Extract the [x, y] coordinate from the center of the cell holding the provided text.  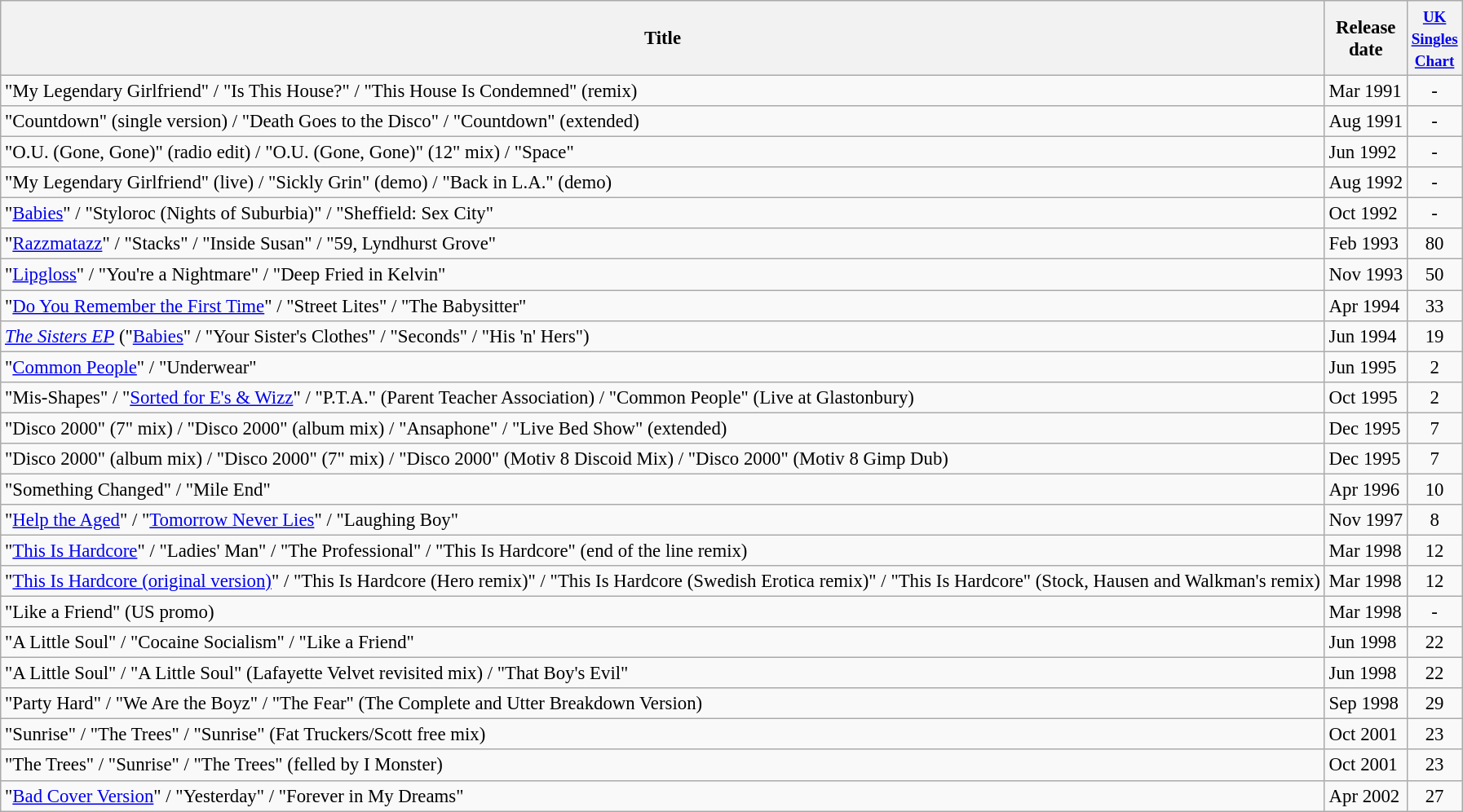
29 [1434, 704]
Apr 1996 [1365, 489]
Feb 1993 [1365, 244]
"Lipgloss" / "You're a Nightmare" / "Deep Fried in Kelvin" [662, 275]
"Razzmatazz" / "Stacks" / "Inside Susan" / "59, Lyndhurst Grove" [662, 244]
19 [1434, 336]
Aug 1992 [1365, 183]
"O.U. (Gone, Gone)" (radio edit) / "O.U. (Gone, Gone)" (12" mix) / "Space" [662, 152]
"My Legendary Girlfriend" (live) / "Sickly Grin" (demo) / "Back in L.A." (demo) [662, 183]
"Disco 2000" (7" mix) / "Disco 2000" (album mix) / "Ansaphone" / "Live Bed Show" (extended) [662, 428]
"The Trees" / "Sunrise" / "The Trees" (felled by I Monster) [662, 766]
Apr 1994 [1365, 306]
Jun 1995 [1365, 367]
"Babies" / "Styloroc (Nights of Suburbia)" / "Sheffield: Sex City" [662, 214]
Mar 1991 [1365, 91]
"Do You Remember the First Time" / "Street Lites" / "The Babysitter" [662, 306]
Sep 1998 [1365, 704]
Nov 1997 [1365, 520]
80 [1434, 244]
UK Singles Chart [1434, 38]
10 [1434, 489]
"Mis-Shapes" / "Sorted for E's & Wizz" / "P.T.A." (Parent Teacher Association) / "Common People" (Live at Glastonbury) [662, 397]
Nov 1993 [1365, 275]
"A Little Soul" / "A Little Soul" (Lafayette Velvet revisited mix) / "That Boy's Evil" [662, 673]
"Something Changed" / "Mile End" [662, 489]
"This Is Hardcore" / "Ladies' Man" / "The Professional" / "This Is Hardcore" (end of the line remix) [662, 550]
27 [1434, 796]
Apr 2002 [1365, 796]
"Common People" / "Underwear" [662, 367]
Releasedate [1365, 38]
Jun 1992 [1365, 152]
"Party Hard" / "We Are the Boyz" / "The Fear" (The Complete and Utter Breakdown Version) [662, 704]
Title [662, 38]
50 [1434, 275]
"Disco 2000" (album mix) / "Disco 2000" (7" mix) / "Disco 2000" (Motiv 8 Discoid Mix) / "Disco 2000" (Motiv 8 Gimp Dub) [662, 459]
"Sunrise" / "The Trees" / "Sunrise" (Fat Truckers/Scott free mix) [662, 735]
Oct 1995 [1365, 397]
8 [1434, 520]
The Sisters EP ("Babies" / "Your Sister's Clothes" / "Seconds" / "His 'n' Hers") [662, 336]
"Bad Cover Version" / "Yesterday" / "Forever in My Dreams" [662, 796]
"Like a Friend" (US promo) [662, 612]
"My Legendary Girlfriend" / "Is This House?" / "This House Is Condemned" (remix) [662, 91]
"A Little Soul" / "Cocaine Socialism" / "Like a Friend" [662, 642]
"Help the Aged" / "Tomorrow Never Lies" / "Laughing Boy" [662, 520]
Oct 1992 [1365, 214]
33 [1434, 306]
Jun 1994 [1365, 336]
"Countdown" (single version) / "Death Goes to the Disco" / "Countdown" (extended) [662, 121]
Aug 1991 [1365, 121]
